Identify which cell holds the provided text, then report its [x, y] central coordinate. 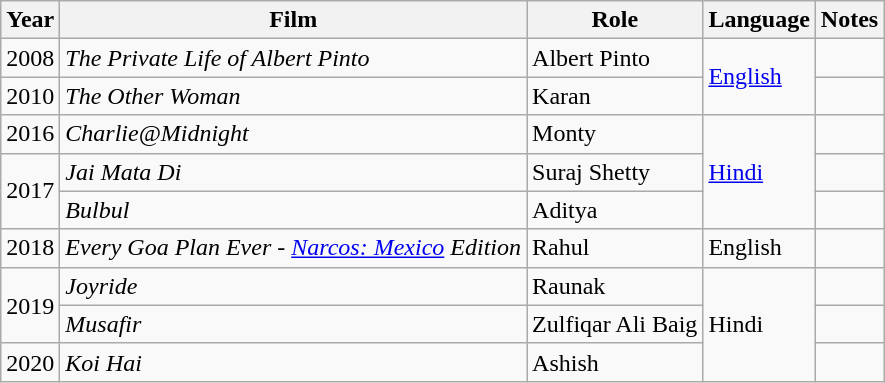
Film [294, 20]
Albert Pinto [615, 58]
2016 [30, 134]
2020 [30, 362]
Joyride [294, 286]
Suraj Shetty [615, 172]
Ashish [615, 362]
Karan [615, 96]
Role [615, 20]
Every Goa Plan Ever - Narcos: Mexico Edition [294, 248]
2008 [30, 58]
Koi Hai [294, 362]
Charlie@Midnight [294, 134]
The Other Woman [294, 96]
Notes [849, 20]
Musafir [294, 324]
Zulfiqar Ali Baig [615, 324]
2017 [30, 191]
Jai Mata Di [294, 172]
Year [30, 20]
Raunak [615, 286]
Bulbul [294, 210]
2010 [30, 96]
Aditya [615, 210]
Language [759, 20]
2018 [30, 248]
The Private Life of Albert Pinto [294, 58]
2019 [30, 305]
Rahul [615, 248]
Monty [615, 134]
